Search for the cell housing the specified text and yield its (x, y) center coordinate. 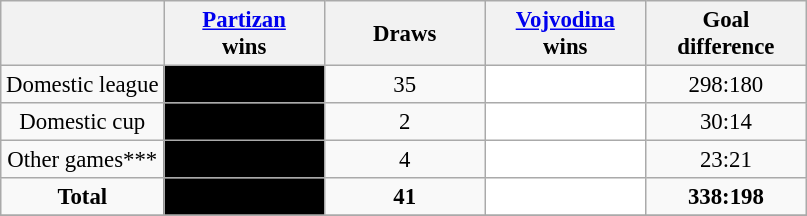
Draws (404, 34)
338:198 (726, 197)
Domestic cup (82, 122)
Domestic league (82, 85)
2 (404, 122)
4 (404, 160)
23:21 (726, 160)
30:14 (726, 122)
Partizanwins (244, 34)
41 (404, 197)
298:180 (726, 85)
Other games*** (82, 160)
Goaldifference (726, 34)
35 (404, 85)
Total (82, 197)
Vojvodinawins (566, 34)
